Scan for the cell matching the given text and deliver its [x, y] coordinate at center. 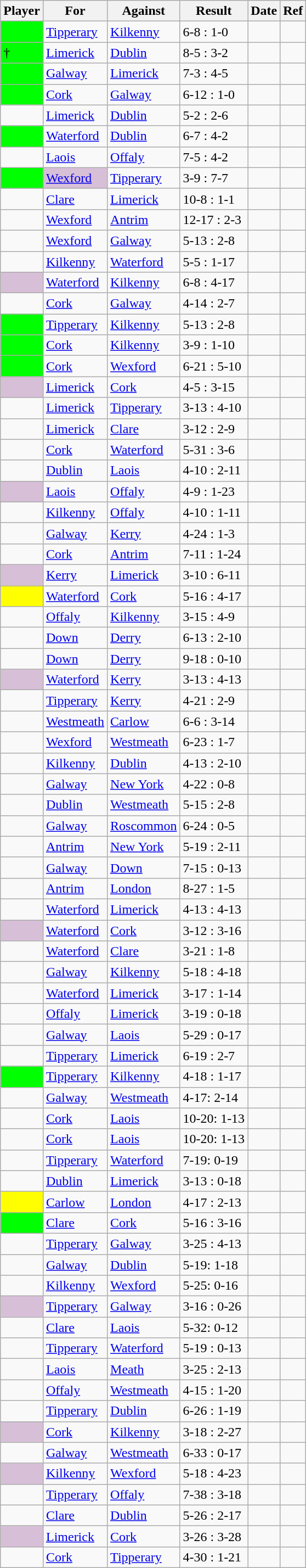
3-13 : 4-13 [214, 680]
5-2 : 2-6 [214, 115]
4-13 : 4-13 [214, 909]
5-25: 0-16 [214, 1286]
7-11 : 1-24 [214, 554]
6-33 : 0-17 [214, 1453]
6-23 : 1-7 [214, 742]
5-15 : 2-8 [214, 805]
6-19 : 2-7 [214, 1056]
4-10 : 2-11 [214, 471]
3-9 : 1-10 [214, 345]
4-14 : 2-7 [214, 304]
4-13 : 2-10 [214, 763]
Result [214, 11]
5-16 : 3-16 [214, 1223]
For [75, 11]
5-31 : 3-6 [214, 450]
8-27 : 1-5 [214, 888]
3-25 : 4-13 [214, 1244]
5-19 : 2-11 [214, 847]
3-15 : 4-9 [214, 617]
3-16 : 0-26 [214, 1307]
3-19 : 0-18 [214, 1014]
4-9 : 1-23 [214, 491]
9-18 : 0-10 [214, 659]
Ref [293, 11]
6-8 : 4-17 [214, 283]
4-10 : 1-11 [214, 512]
6-13 : 2-10 [214, 638]
6-8 : 1-0 [214, 32]
3-17 : 1-14 [214, 993]
Player [22, 11]
4-24 : 1-3 [214, 533]
4-15 : 1-20 [214, 1390]
5-19: 1-18 [214, 1264]
4-17: 2-14 [214, 1097]
6-6 : 3-14 [214, 721]
6-24 : 0-5 [214, 826]
7-5 : 4-2 [214, 157]
5-19 : 0-13 [214, 1348]
5-16 : 4-17 [214, 596]
5-18 : 4-18 [214, 972]
7-3 : 4-5 [214, 74]
3-21 : 1-8 [214, 951]
3-18 : 2-27 [214, 1432]
Roscommon [144, 826]
Meath [144, 1369]
3-13 : 4-10 [214, 408]
4-5 : 3-15 [214, 387]
5-18 : 4-23 [214, 1474]
3-12 : 2-9 [214, 429]
4-21 : 2-9 [214, 701]
Against [144, 11]
3-26 : 3-28 [214, 1536]
3-12 : 3-16 [214, 931]
3-13 : 0-18 [214, 1181]
4-22 : 0-8 [214, 784]
3-25 : 2-13 [214, 1369]
10-8 : 1-1 [214, 199]
Date [264, 11]
8-5 : 3-2 [214, 53]
6-12 : 1-0 [214, 94]
5-5 : 1-17 [214, 262]
5-26 : 2-17 [214, 1515]
† [22, 53]
4-30 : 1-21 [214, 1557]
5-32: 0-12 [214, 1328]
3-9 : 7-7 [214, 178]
7-15 : 0-13 [214, 867]
6-7 : 4-2 [214, 136]
7-38 : 3-18 [214, 1494]
3-10 : 6-11 [214, 575]
6-21 : 5-10 [214, 366]
4-18 : 1-17 [214, 1077]
6-26 : 1-19 [214, 1411]
12-17 : 2-3 [214, 220]
5-29 : 0-17 [214, 1035]
7-19: 0-19 [214, 1160]
4-17 : 2-13 [214, 1202]
